Output the [x, y] coordinate of the center of the cell containing the given text.  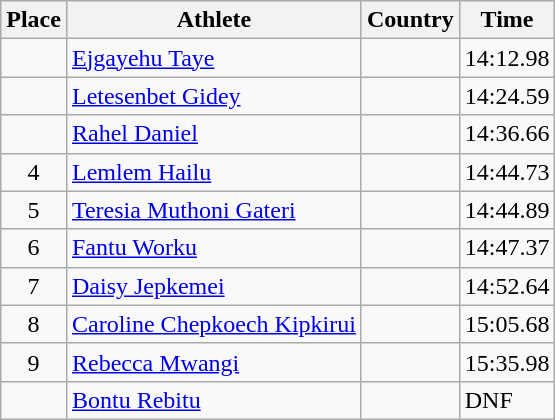
Athlete [214, 20]
Rahel Daniel [214, 134]
14:44.89 [507, 210]
14:36.66 [507, 134]
Fantu Worku [214, 248]
Teresia Muthoni Gateri [214, 210]
Letesenbet Gidey [214, 96]
Caroline Chepkoech Kipkirui [214, 324]
7 [34, 286]
DNF [507, 400]
5 [34, 210]
Place [34, 20]
Rebecca Mwangi [214, 362]
14:24.59 [507, 96]
8 [34, 324]
Time [507, 20]
14:52.64 [507, 286]
15:35.98 [507, 362]
14:44.73 [507, 172]
Daisy Jepkemei [214, 286]
Lemlem Hailu [214, 172]
14:12.98 [507, 58]
Ejgayehu Taye [214, 58]
14:47.37 [507, 248]
Country [410, 20]
4 [34, 172]
15:05.68 [507, 324]
Bontu Rebitu [214, 400]
6 [34, 248]
9 [34, 362]
